Return the [x, y] coordinate for the center point of the cell that contains the specified text.  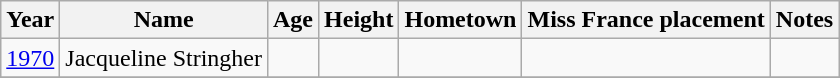
Year [30, 20]
1970 [30, 58]
Name [164, 20]
Jacqueline Stringher [164, 58]
Hometown [460, 20]
Miss France placement [646, 20]
Age [292, 20]
Notes [804, 20]
Height [359, 20]
